Find where the given text appears and provide that cell's center as [x, y] coordinate. 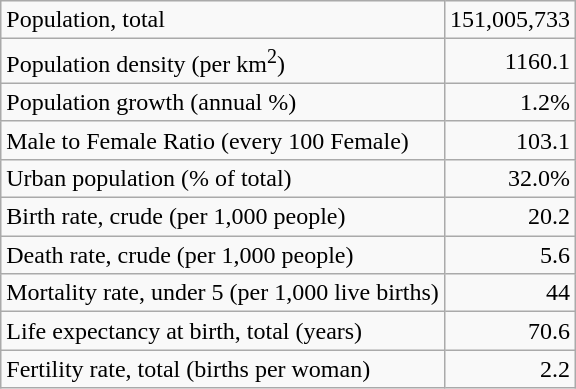
1.2% [510, 102]
Mortality rate, under 5 (per 1,000 live births) [223, 293]
5.6 [510, 255]
Death rate, crude (per 1,000 people) [223, 255]
Male to Female Ratio (every 100 Female) [223, 140]
103.1 [510, 140]
2.2 [510, 369]
Population density (per km2) [223, 62]
1160.1 [510, 62]
Fertility rate, total (births per woman) [223, 369]
Population, total [223, 20]
44 [510, 293]
20.2 [510, 217]
Birth rate, crude (per 1,000 people) [223, 217]
70.6 [510, 331]
Life expectancy at birth, total (years) [223, 331]
32.0% [510, 178]
151,005,733 [510, 20]
Urban population (% of total) [223, 178]
Population growth (annual %) [223, 102]
